From the cell containing the given text, extract its center point as (x, y) coordinate. 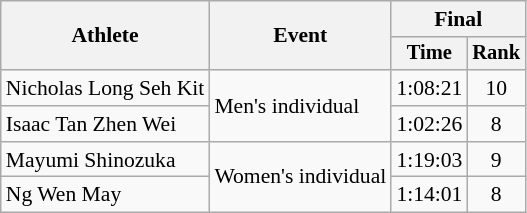
Event (300, 36)
Isaac Tan Zhen Wei (106, 124)
Ng Wen May (106, 195)
10 (496, 88)
Rank (496, 54)
Women's individual (300, 178)
1:19:03 (429, 160)
1:14:01 (429, 195)
Final (458, 19)
Athlete (106, 36)
Men's individual (300, 106)
1:08:21 (429, 88)
Mayumi Shinozuka (106, 160)
Nicholas Long Seh Kit (106, 88)
1:02:26 (429, 124)
9 (496, 160)
Time (429, 54)
